Find where the given text appears and provide that cell's center as [X, Y] coordinate. 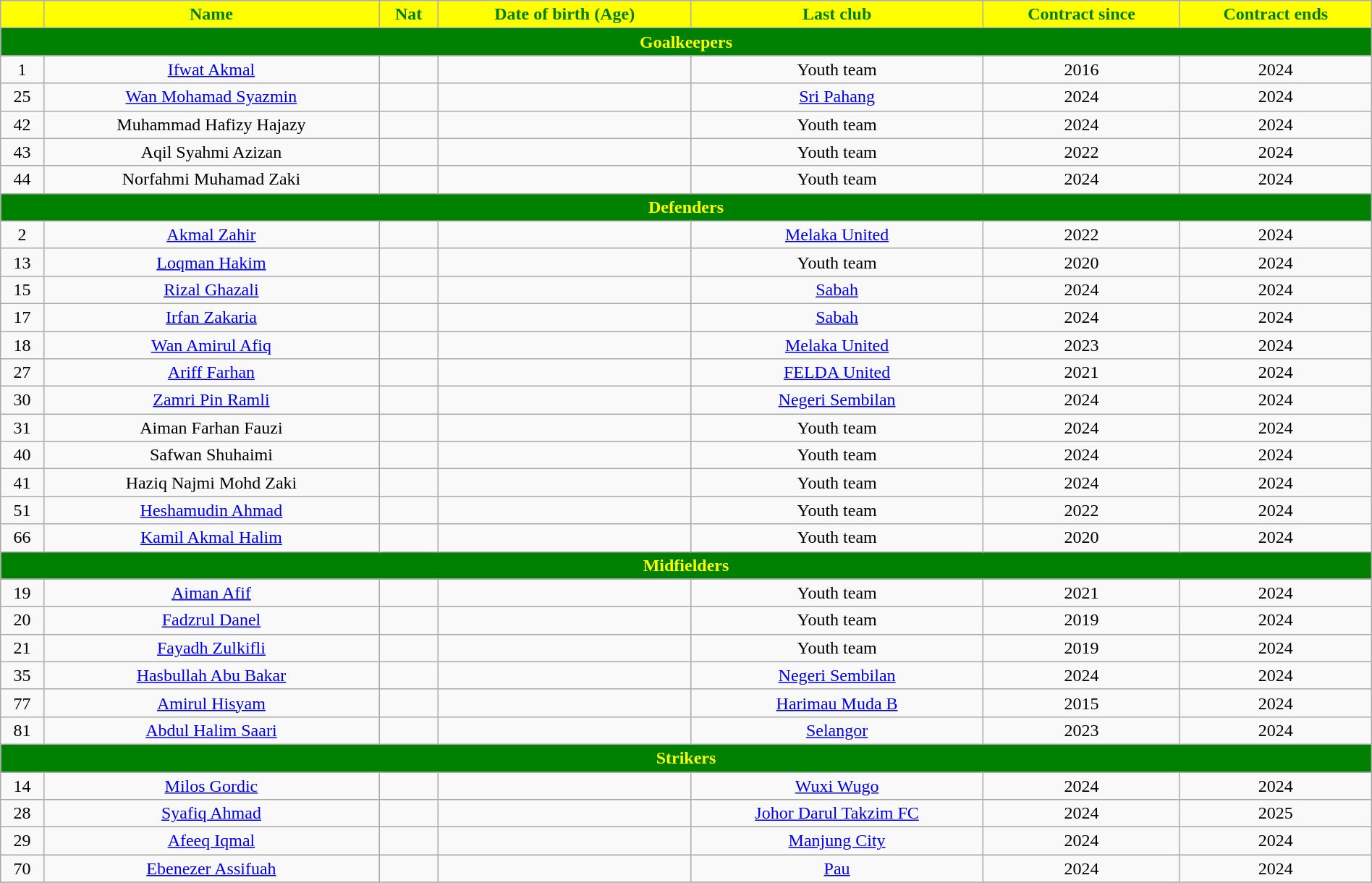
Ariff Farhan [211, 373]
42 [22, 124]
20 [22, 620]
44 [22, 179]
Harimau Muda B [837, 703]
Midfielders [686, 565]
Ifwat Akmal [211, 69]
Aqil Syahmi Azizan [211, 152]
25 [22, 97]
Name [211, 14]
17 [22, 317]
40 [22, 455]
Wan Amirul Afiq [211, 345]
Last club [837, 14]
31 [22, 428]
Loqman Hakim [211, 262]
Fadzrul Danel [211, 620]
Afeeq Iqmal [211, 841]
Goalkeepers [686, 42]
Ebenezer Assifuah [211, 869]
13 [22, 262]
27 [22, 373]
15 [22, 290]
Defenders [686, 207]
Kamil Akmal Halim [211, 538]
2016 [1082, 69]
1 [22, 69]
2025 [1275, 814]
Haziq Najmi Mohd Zaki [211, 483]
21 [22, 648]
28 [22, 814]
Syafiq Ahmad [211, 814]
Contract ends [1275, 14]
Johor Darul Takzim FC [837, 814]
Norfahmi Muhamad Zaki [211, 179]
14 [22, 785]
Strikers [686, 758]
19 [22, 593]
2 [22, 235]
Manjung City [837, 841]
66 [22, 538]
Zamri Pin Ramli [211, 400]
30 [22, 400]
Fayadh Zulkifli [211, 648]
Safwan Shuhaimi [211, 455]
Contract since [1082, 14]
Akmal Zahir [211, 235]
35 [22, 675]
Sri Pahang [837, 97]
Rizal Ghazali [211, 290]
Abdul Halim Saari [211, 730]
2015 [1082, 703]
Date of birth (Age) [564, 14]
70 [22, 869]
Hasbullah Abu Bakar [211, 675]
77 [22, 703]
41 [22, 483]
Heshamudin Ahmad [211, 510]
Selangor [837, 730]
Irfan Zakaria [211, 317]
Milos Gordic [211, 785]
81 [22, 730]
51 [22, 510]
Aiman Farhan Fauzi [211, 428]
43 [22, 152]
Aiman Afif [211, 593]
18 [22, 345]
29 [22, 841]
Wuxi Wugo [837, 785]
Amirul Hisyam [211, 703]
Wan Mohamad Syazmin [211, 97]
FELDA United [837, 373]
Nat [409, 14]
Muhammad Hafizy Hajazy [211, 124]
Pau [837, 869]
